Pinpoint the cell where the given text exists, returning its (x, y) midpoint coordinate. 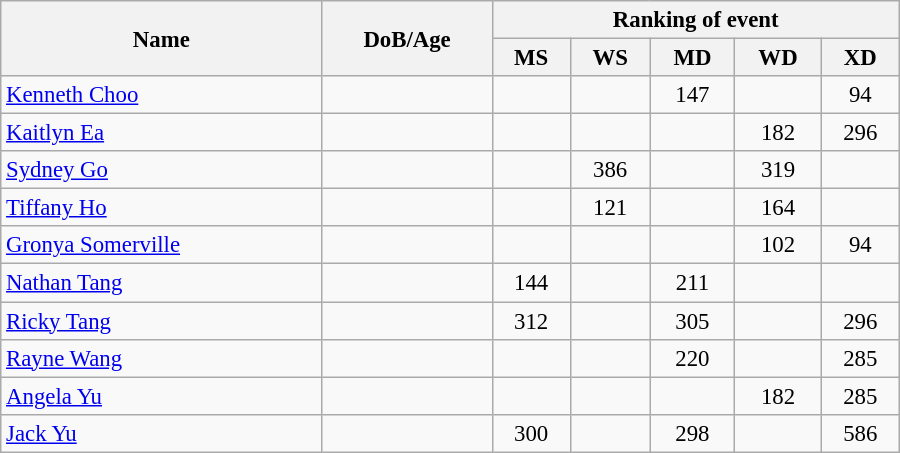
Angela Yu (162, 396)
DoB/Age (407, 38)
WS (610, 58)
Kenneth Choo (162, 95)
WD (778, 58)
121 (610, 208)
MD (692, 58)
220 (692, 358)
Gronya Somerville (162, 245)
586 (860, 433)
MS (531, 58)
Nathan Tang (162, 283)
Ranking of event (696, 20)
102 (778, 245)
305 (692, 321)
144 (531, 283)
Jack Yu (162, 433)
Name (162, 38)
300 (531, 433)
298 (692, 433)
319 (778, 170)
Ricky Tang (162, 321)
Kaitlyn Ea (162, 133)
Tiffany Ho (162, 208)
XD (860, 58)
386 (610, 170)
211 (692, 283)
Sydney Go (162, 170)
164 (778, 208)
147 (692, 95)
312 (531, 321)
Rayne Wang (162, 358)
